Output the (x, y) coordinate of the center of the cell containing the given text.  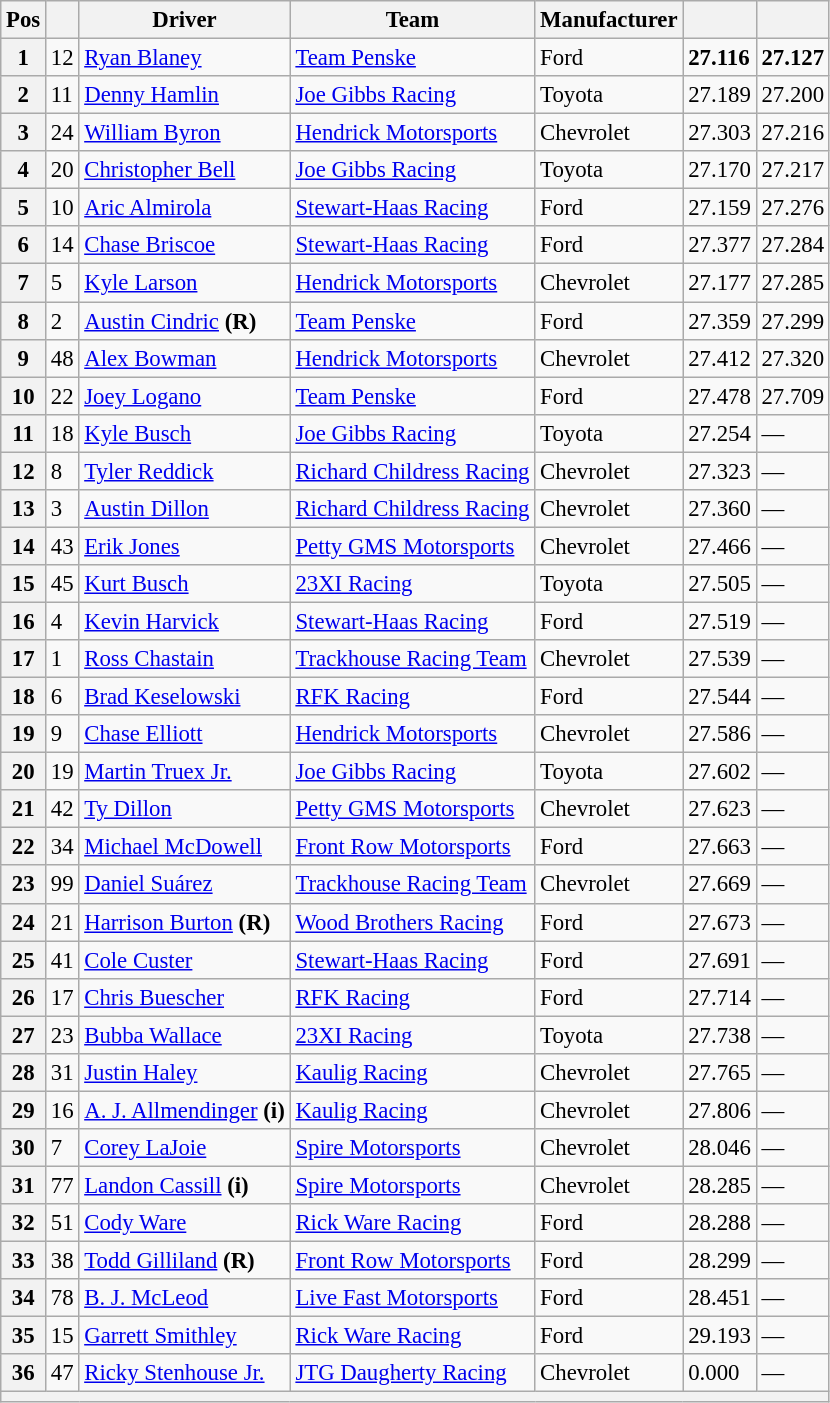
27.623 (720, 809)
Justin Haley (184, 1073)
B. J. McLeod (184, 1298)
27.177 (720, 283)
27.519 (720, 621)
29.193 (720, 1336)
27.216 (792, 133)
Austin Cindric (R) (184, 321)
28.451 (720, 1298)
27.200 (792, 95)
28.285 (720, 1185)
28.299 (720, 1261)
36 (24, 1373)
27 (24, 1035)
27.284 (792, 245)
27.116 (720, 58)
Erik Jones (184, 546)
27.170 (720, 170)
42 (62, 809)
27.412 (720, 358)
Denny Hamlin (184, 95)
A. J. Allmendinger (i) (184, 1110)
Brad Keselowski (184, 697)
27.127 (792, 58)
Ty Dillon (184, 809)
Ricky Stenhouse Jr. (184, 1373)
27.320 (792, 358)
27.254 (720, 433)
Kurt Busch (184, 584)
Martin Truex Jr. (184, 772)
28.288 (720, 1223)
27.765 (720, 1073)
Joey Logano (184, 396)
Team (412, 20)
Corey LaJoie (184, 1148)
Cody Ware (184, 1223)
45 (62, 584)
Michael McDowell (184, 847)
Kevin Harvick (184, 621)
26 (24, 997)
27.586 (720, 734)
27.323 (720, 471)
13 (24, 509)
77 (62, 1185)
27.544 (720, 697)
0.000 (720, 1373)
38 (62, 1261)
Cole Custer (184, 960)
27.505 (720, 584)
30 (24, 1148)
27.303 (720, 133)
Chase Elliott (184, 734)
JTG Daugherty Racing (412, 1373)
27.359 (720, 321)
Chase Briscoe (184, 245)
Driver (184, 20)
27.285 (792, 283)
27.669 (720, 885)
27.466 (720, 546)
35 (24, 1336)
27.360 (720, 509)
Aric Almirola (184, 208)
Ryan Blaney (184, 58)
27.709 (792, 396)
29 (24, 1110)
Bubba Wallace (184, 1035)
27.602 (720, 772)
Kyle Larson (184, 283)
27.478 (720, 396)
25 (24, 960)
Harrison Burton (R) (184, 922)
Ross Chastain (184, 659)
Garrett Smithley (184, 1336)
Manufacturer (609, 20)
27.276 (792, 208)
Todd Gilliland (R) (184, 1261)
Alex Bowman (184, 358)
Wood Brothers Racing (412, 922)
47 (62, 1373)
28.046 (720, 1148)
Live Fast Motorsports (412, 1298)
Landon Cassill (i) (184, 1185)
Pos (24, 20)
27.738 (720, 1035)
28 (24, 1073)
27.663 (720, 847)
99 (62, 885)
51 (62, 1223)
27.377 (720, 245)
27.299 (792, 321)
Chris Buescher (184, 997)
27.217 (792, 170)
27.673 (720, 922)
27.714 (720, 997)
William Byron (184, 133)
32 (24, 1223)
Christopher Bell (184, 170)
27.806 (720, 1110)
41 (62, 960)
Daniel Suárez (184, 885)
78 (62, 1298)
27.189 (720, 95)
Austin Dillon (184, 509)
27.691 (720, 960)
27.159 (720, 208)
48 (62, 358)
Kyle Busch (184, 433)
27.539 (720, 659)
Tyler Reddick (184, 471)
33 (24, 1261)
43 (62, 546)
